Scan for the cell matching the given text and deliver its (X, Y) coordinate at center. 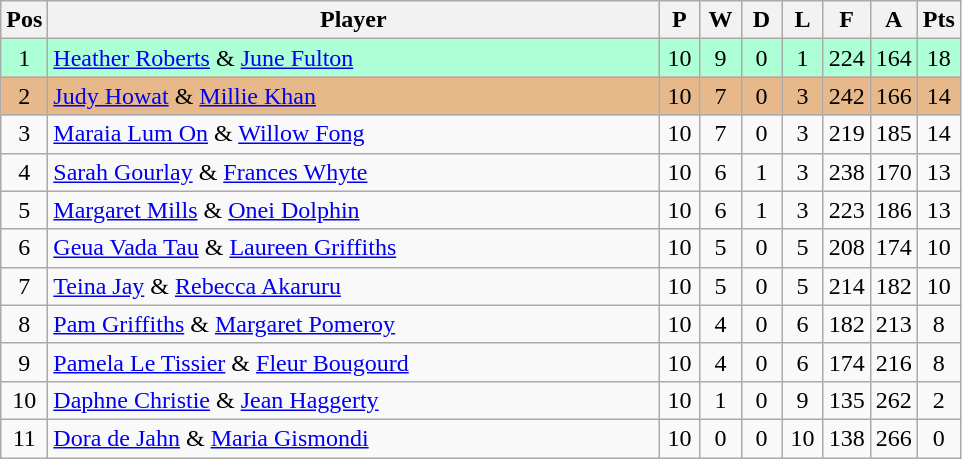
166 (894, 96)
Player (354, 20)
Pamela Le Tissier & Fleur Bougourd (354, 362)
208 (846, 248)
238 (846, 172)
164 (894, 58)
P (680, 20)
138 (846, 438)
Judy Howat & Millie Khan (354, 96)
Margaret Mills & Onei Dolphin (354, 210)
214 (846, 286)
Teina Jay & Rebecca Akaruru (354, 286)
W (720, 20)
Pts (938, 20)
Heather Roberts & June Fulton (354, 58)
Pos (24, 20)
213 (894, 324)
219 (846, 134)
242 (846, 96)
Pam Griffiths & Margaret Pomeroy (354, 324)
224 (846, 58)
135 (846, 400)
186 (894, 210)
Dora de Jahn & Maria Gismondi (354, 438)
216 (894, 362)
223 (846, 210)
L (802, 20)
Daphne Christie & Jean Haggerty (354, 400)
Maraia Lum On & Willow Fong (354, 134)
266 (894, 438)
D (762, 20)
18 (938, 58)
262 (894, 400)
Geua Vada Tau & Laureen Griffiths (354, 248)
185 (894, 134)
Sarah Gourlay & Frances Whyte (354, 172)
11 (24, 438)
F (846, 20)
A (894, 20)
170 (894, 172)
